Output the [x, y] coordinate of the center of the cell containing the given text.  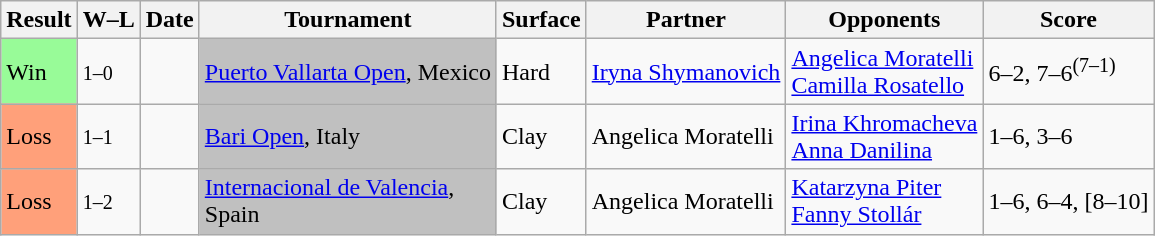
1–1 [108, 136]
1–2 [108, 202]
Bari Open, Italy [348, 136]
1–0 [108, 72]
Irina Khromacheva Anna Danilina [884, 136]
Hard [541, 72]
1–6, 3–6 [1068, 136]
Win [39, 72]
1–6, 6–4, [8–10] [1068, 202]
Puerto Vallarta Open, Mexico [348, 72]
Katarzyna Piter Fanny Stollár [884, 202]
Partner [686, 20]
Opponents [884, 20]
6–2, 7–6(7–1) [1068, 72]
Result [39, 20]
Tournament [348, 20]
Surface [541, 20]
Iryna Shymanovich [686, 72]
Score [1068, 20]
Angelica Moratelli Camilla Rosatello [884, 72]
Date [170, 20]
Internacional de Valencia, Spain [348, 202]
W–L [108, 20]
